Pinpoint the cell where the given text exists, returning its (X, Y) midpoint coordinate. 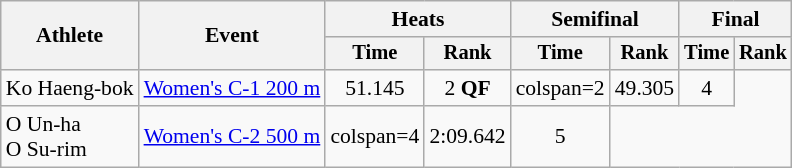
Athlete (70, 36)
colspan=2 (560, 88)
Event (232, 36)
5 (560, 136)
2 QF (467, 88)
Heats (418, 19)
colspan=4 (374, 136)
Women's C-2 500 m (232, 136)
O Un-haO Su-rim (70, 136)
Ko Haeng-bok (70, 88)
4 (706, 88)
Final (735, 19)
Semifinal (596, 19)
51.145 (374, 88)
Women's C-1 200 m (232, 88)
49.305 (644, 88)
2:09.642 (467, 136)
